Scan for the cell matching the given text and deliver its (X, Y) coordinate at center. 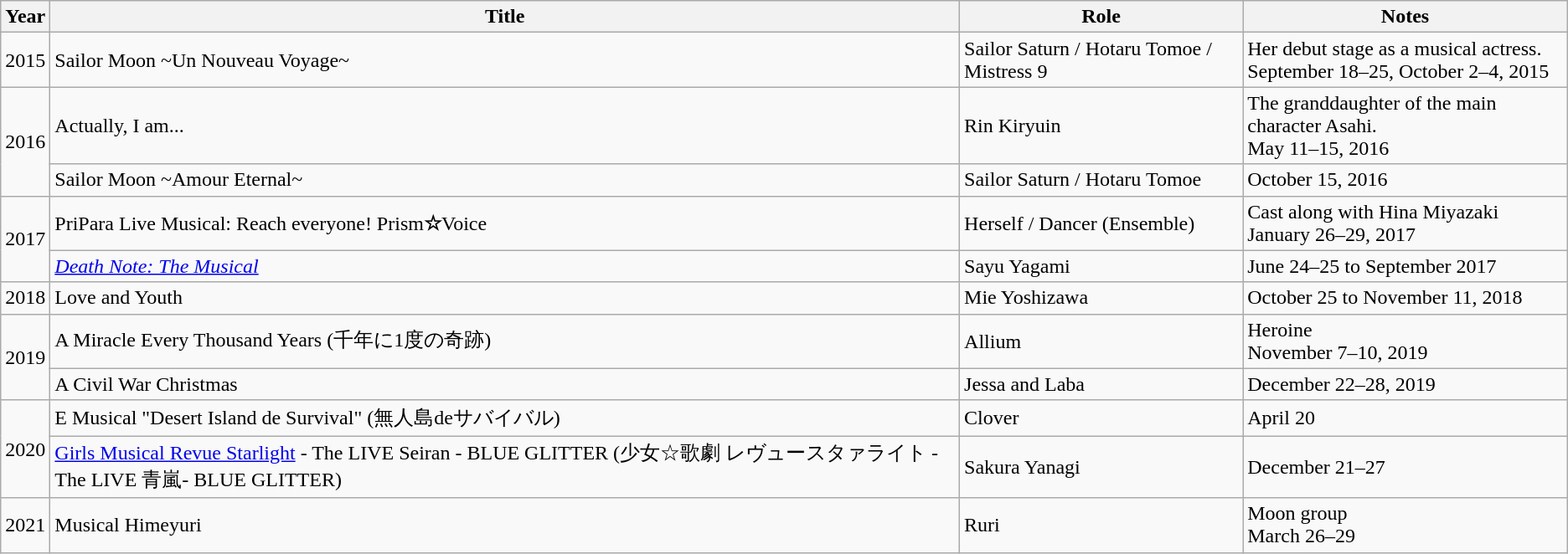
Cast along with Hina MiyazakiJanuary 26–29, 2017 (1406, 223)
Jessa and Laba (1101, 384)
A Miracle Every Thousand Years (千年に1度の奇跡) (505, 341)
Rin Kiryuin (1101, 126)
October 15, 2016 (1406, 180)
PriPara Live Musical: Reach everyone! Prism☆Voice (505, 223)
Actually, I am... (505, 126)
A Civil War Christmas (505, 384)
Role (1101, 17)
HeroineNovember 7–10, 2019 (1406, 341)
April 20 (1406, 418)
Love and Youth (505, 298)
December 21–27 (1406, 467)
Clover (1101, 418)
Sakura Yanagi (1101, 467)
Sailor Moon ~Amour Eternal~ (505, 180)
Girls Musical Revue Starlight - The LIVE Seiran - BLUE GLITTER (少女☆歌劇 レヴュースタァライト -The LIVE 青嵐- BLUE GLITTER) (505, 467)
2020 (25, 449)
2015 (25, 60)
Herself / Dancer (Ensemble) (1101, 223)
October 25 to November 11, 2018 (1406, 298)
Musical Himeyuri (505, 526)
2017 (25, 239)
Sailor Saturn / Hotaru Tomoe / Mistress 9 (1101, 60)
Sailor Moon ~Un Nouveau Voyage~ (505, 60)
Mie Yoshizawa (1101, 298)
The granddaughter of the main character Asahi.May 11–15, 2016 (1406, 126)
Ruri (1101, 526)
Moon groupMarch 26–29 (1406, 526)
Title (505, 17)
2019 (25, 357)
Notes (1406, 17)
Her debut stage as a musical actress.September 18–25, October 2–4, 2015 (1406, 60)
December 22–28, 2019 (1406, 384)
Year (25, 17)
2016 (25, 141)
Sayu Yagami (1101, 266)
Death Note: The Musical (505, 266)
2018 (25, 298)
Sailor Saturn / Hotaru Tomoe (1101, 180)
June 24–25 to September 2017 (1406, 266)
2021 (25, 526)
Allium (1101, 341)
E Musical "Desert Island de Survival" (無人島deサバイバル) (505, 418)
